Detect which cell encompasses the target text, then output its (X, Y) center coordinate. 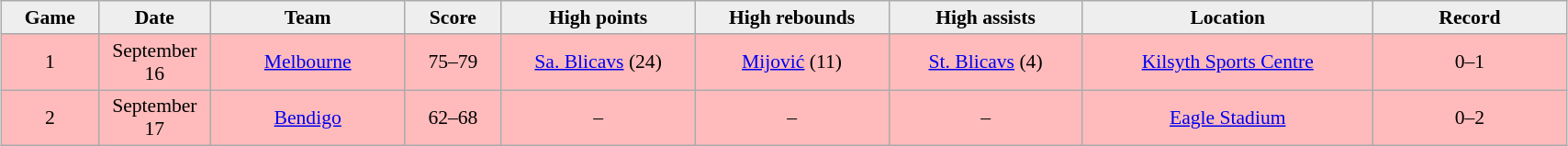
Team (308, 17)
2 (50, 118)
September 17 (154, 118)
Melbourne (308, 62)
Score (454, 17)
1 (50, 62)
75–79 (454, 62)
Record (1469, 17)
0–1 (1469, 62)
High rebounds (791, 17)
Game (50, 17)
0–2 (1469, 118)
High assists (986, 17)
St. Blicavs (4) (986, 62)
62–68 (454, 118)
Bendigo (308, 118)
Eagle Stadium (1227, 118)
Location (1227, 17)
Date (154, 17)
Mijović (11) (791, 62)
High points (599, 17)
Kilsyth Sports Centre (1227, 62)
September 16 (154, 62)
Sa. Blicavs (24) (599, 62)
